Return the (x, y) coordinate for the center point of the cell that contains the specified text.  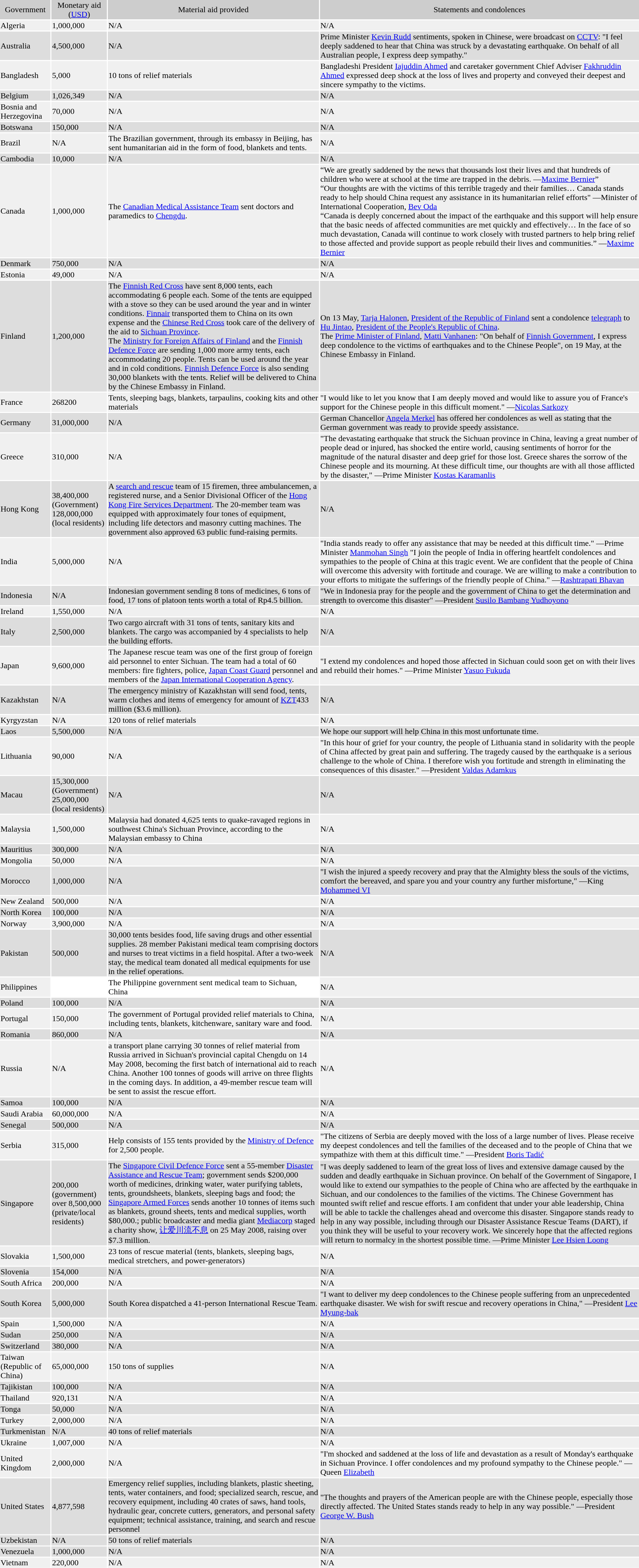
15,300,000 (Government) 25,000,000 (local residents) (79, 795)
Statements and condolences (480, 9)
Germany (25, 422)
South Africa (25, 1283)
Monetary aid (USD) (79, 9)
Turkey (25, 1420)
Brazil (25, 143)
Australia (25, 46)
Norway (25, 924)
United States (25, 1506)
4,877,598 (79, 1506)
Spain (25, 1324)
Portugal (25, 1018)
920,131 (79, 1398)
5,500,000 (79, 731)
Two cargo aircraft with 31 tons of tents, sanitary kits and blankets. The cargo was accompanied by 4 specialists to help the building efforts. (213, 632)
Japan (25, 666)
Denmark (25, 263)
Bosnia and Herzegovina (25, 111)
Venezuela (25, 1552)
Help consists of 155 tents provided by the Ministry of Defence for 2,500 people. (213, 1145)
Slovakia (25, 1256)
Botswana (25, 127)
1,200,000 (79, 336)
Singapore (25, 1203)
Hong Kong (25, 509)
315,000 (79, 1145)
90,000 (79, 756)
Romania (25, 1034)
Lithuania (25, 756)
Tonga (25, 1409)
Government (25, 9)
Greece (25, 457)
Kazakhstan (25, 700)
750,000 (79, 263)
Tents, sleeping bags, blankets, tarpaulins, cooking kits and other materials (213, 402)
Bangladesh (25, 75)
2,500,000 (79, 632)
North Korea (25, 912)
Kyrgyzstan (25, 720)
1,026,349 (79, 96)
3,900,000 (79, 924)
310,000 (79, 457)
Canada (25, 211)
Indonesian government sending 8 tons of medicines, 6 tons of food, 17 tons of platoon tents worth a total of Rp4.5 billion. (213, 595)
50 tons of relief materials (213, 1540)
The Philippine government sent medical team to Sichuan, China (213, 987)
Vietnam (25, 1563)
Sudan (25, 1335)
380,000 (79, 1346)
300,000 (79, 849)
France (25, 402)
220,000 (79, 1563)
250,000 (79, 1335)
The emergency ministry of Kazakhstan will send food, tents, warm clothes and items of emergency for amount of KZT433 million ($3.6 million). (213, 700)
Ukraine (25, 1443)
Cambodia (25, 159)
German Chancellor Angela Merkel has offered her condolences as well as stating that the German government was ready to provide speedy assistance. (480, 422)
Malaysia had donated 4,625 tents to quake-ravaged regions in southwest China's Sichuan Province, according to the Malaysian embassy to China (213, 829)
Material aid provided (213, 9)
Philippines (25, 987)
49,000 (79, 275)
South Korea (25, 1303)
60,000,000 (79, 1114)
Morocco (25, 881)
70,000 (79, 111)
Tajikistan (25, 1387)
23 tons of rescue material (tents, blankets, sleeping bags, medical stretchers, and power-generators) (213, 1256)
860,000 (79, 1034)
31,000,000 (79, 422)
Belgium (25, 96)
Algeria (25, 25)
Poland (25, 1003)
Serbia (25, 1145)
Ireland (25, 611)
Mauritius (25, 849)
150 tons of supplies (213, 1366)
65,000,000 (79, 1366)
Mongolia (25, 860)
Senegal (25, 1125)
India (25, 561)
1,550,000 (79, 611)
10 tons of relief materials (213, 75)
Saudi Arabia (25, 1114)
Indonesia (25, 595)
9,600,000 (79, 666)
New Zealand (25, 901)
The Brazilian government, through its embassy in Beijing, has sent humanitarian aid in the form of food, blankets and tents. (213, 143)
The government of Portugal provided relief materials to China, including tents, blankets, kitchenware, sanitary ware and food. (213, 1018)
Malaysia (25, 829)
10,000 (79, 159)
Pakistan (25, 953)
Uzbekistan (25, 1540)
Taiwan (Republic of China) (25, 1366)
Russia (25, 1069)
Finland (25, 336)
200,000 (government)over 8,500,000 (private/local residents) (79, 1203)
1,007,000 (79, 1443)
The Canadian Medical Assistance Team sent doctors and paramedics to Chengdu. (213, 211)
Samoa (25, 1103)
Slovenia (25, 1272)
Turkmenistan (25, 1432)
154,000 (79, 1272)
Macau (25, 795)
40 tons of relief materials (213, 1432)
United Kingdom (25, 1463)
Thailand (25, 1398)
Estonia (25, 275)
120 tons of relief materials (213, 720)
5,000 (79, 75)
38,400,000 (Government)128,000,000 (local residents) (79, 509)
4,500,000 (79, 46)
We hope our support will help China in this most unfortunate time. (480, 731)
Switzerland (25, 1346)
268200 (79, 402)
South Korea dispatched a 41-person International Rescue Team. (213, 1303)
Italy (25, 632)
Laos (25, 731)
200,000 (79, 1283)
